Identify which cell holds the provided text, then report its [x, y] central coordinate. 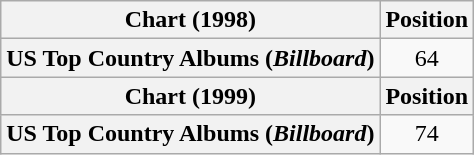
74 [427, 134]
Chart (1998) [190, 20]
Chart (1999) [190, 96]
64 [427, 58]
